Detect which cell encompasses the target text, then output its (x, y) center coordinate. 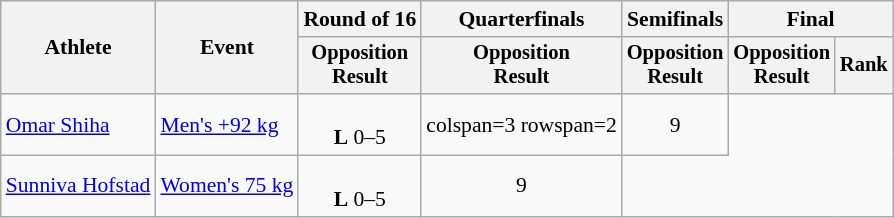
Event (226, 48)
Women's 75 kg (226, 186)
Athlete (78, 48)
Omar Shiha (78, 124)
Men's +92 kg (226, 124)
colspan=3 rowspan=2 (522, 124)
Quarterfinals (522, 19)
Round of 16 (360, 19)
Final (810, 19)
Rank (864, 66)
Semifinals (676, 19)
Sunniva Hofstad (78, 186)
